Provide the [x, y] coordinate of the cell's center where the given text is located.  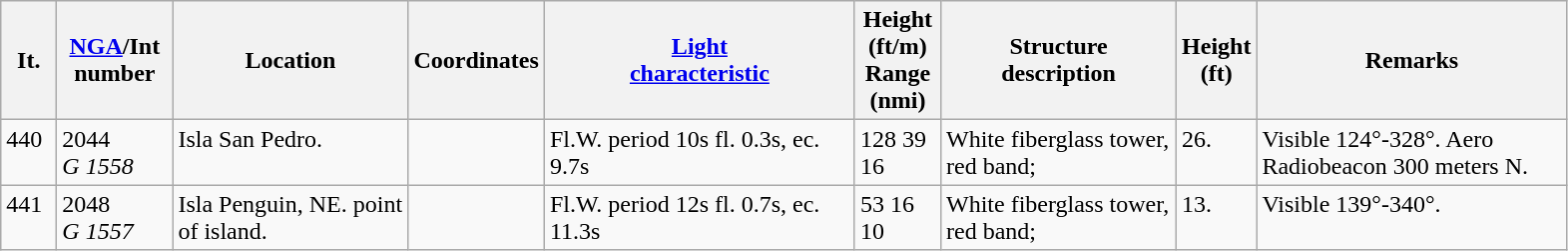
Height (ft) [1217, 60]
441 [29, 218]
440 [29, 152]
13. [1217, 218]
NGA/Intnumber [115, 60]
Remarks [1411, 60]
Coordinates [476, 60]
2048G 1557 [115, 218]
2044G 1558 [115, 152]
128 39 16 [897, 152]
53 16 10 [897, 218]
Visible 124°-328°. Aero Radiobeacon 300 meters N. [1411, 152]
Lightcharacteristic [699, 60]
Structuredescription [1058, 60]
Isla Penguin, NE. point of island. [290, 218]
Fl.W. period 12s fl. 0.7s, ec. 11.3s [699, 218]
Location [290, 60]
Visible 139°-340°. [1411, 218]
Height (ft/m)Range (nmi) [897, 60]
Isla San Pedro. [290, 152]
It. [29, 60]
26. [1217, 152]
Fl.W. period 10s fl. 0.3s, ec. 9.7s [699, 152]
